Locate the cell with the specified text and output its [x, y] center coordinate. 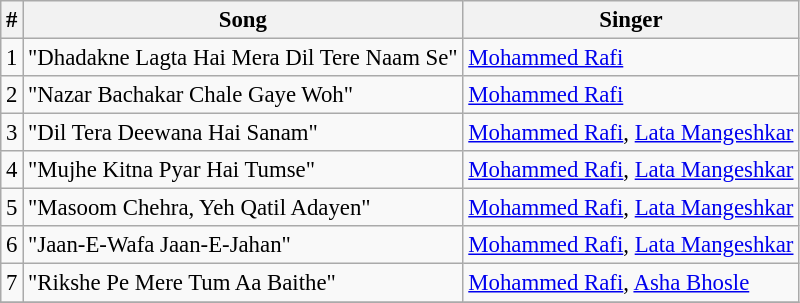
"Mujhe Kitna Pyar Hai Tumse" [243, 170]
"Rikshe Pe Mere Tum Aa Baithe" [243, 283]
Song [243, 20]
"Dhadakne Lagta Hai Mera Dil Tere Naam Se" [243, 58]
# [12, 20]
"Masoom Chehra, Yeh Qatil Adayen" [243, 208]
7 [12, 283]
"Dil Tera Deewana Hai Sanam" [243, 133]
5 [12, 208]
3 [12, 133]
"Jaan-E-Wafa Jaan-E-Jahan" [243, 245]
2 [12, 95]
Mohammed Rafi, Asha Bhosle [631, 283]
Singer [631, 20]
1 [12, 58]
6 [12, 245]
"Nazar Bachakar Chale Gaye Woh" [243, 95]
4 [12, 170]
